Detect which cell encompasses the target text, then output its (X, Y) center coordinate. 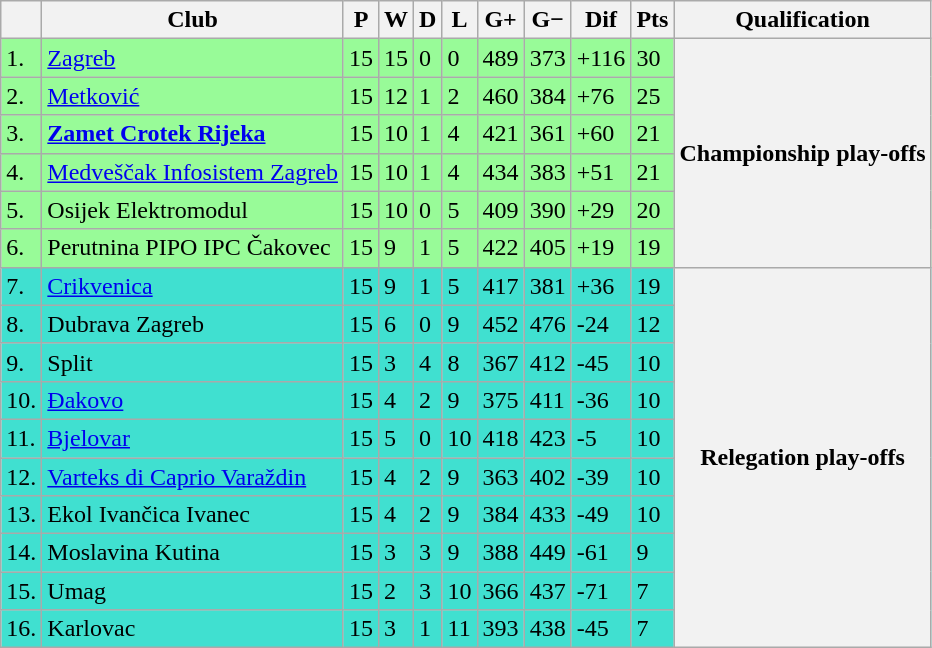
20 (652, 210)
+19 (601, 248)
3. (22, 134)
437 (548, 591)
L (460, 20)
Ekol Ivančica Ivanec (193, 515)
Moslavina Kutina (193, 553)
6. (22, 248)
-49 (601, 515)
363 (500, 477)
381 (548, 286)
Dif (601, 20)
393 (500, 629)
476 (548, 324)
8 (460, 362)
Bjelovar (193, 438)
Umag (193, 591)
418 (500, 438)
4. (22, 172)
405 (548, 248)
Zamet Crotek Rijeka (193, 134)
Osijek Elektromodul (193, 210)
433 (548, 515)
375 (500, 400)
Championship play-offs (802, 153)
G− (548, 20)
366 (500, 591)
-39 (601, 477)
409 (500, 210)
423 (548, 438)
421 (500, 134)
+29 (601, 210)
Qualification (802, 20)
Dubrava Zagreb (193, 324)
-24 (601, 324)
460 (500, 96)
Medveščak Infosistem Zagreb (193, 172)
438 (548, 629)
+116 (601, 58)
-5 (601, 438)
Split (193, 362)
449 (548, 553)
14. (22, 553)
383 (548, 172)
6 (396, 324)
Crikvenica (193, 286)
7. (22, 286)
16. (22, 629)
Pts (652, 20)
417 (500, 286)
373 (548, 58)
Zagreb (193, 58)
Metković (193, 96)
Karlovac (193, 629)
+36 (601, 286)
25 (652, 96)
12. (22, 477)
367 (500, 362)
Varteks di Caprio Varaždin (193, 477)
11 (460, 629)
Đakovo (193, 400)
411 (548, 400)
9. (22, 362)
+76 (601, 96)
10. (22, 400)
Club (193, 20)
30 (652, 58)
390 (548, 210)
-61 (601, 553)
P (360, 20)
G+ (500, 20)
412 (548, 362)
422 (500, 248)
11. (22, 438)
402 (548, 477)
-71 (601, 591)
2. (22, 96)
5. (22, 210)
452 (500, 324)
13. (22, 515)
15. (22, 591)
388 (500, 553)
-36 (601, 400)
1. (22, 58)
+60 (601, 134)
489 (500, 58)
Relegation play-offs (802, 458)
361 (548, 134)
D (428, 20)
434 (500, 172)
8. (22, 324)
Perutnina PIPO IPC Čakovec (193, 248)
W (396, 20)
+51 (601, 172)
